Determine the [x, y] coordinate at the center of the cell enclosing the given text.  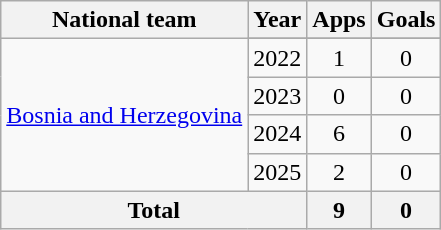
2024 [278, 134]
National team [124, 20]
2022 [278, 58]
2023 [278, 96]
Goals [406, 20]
Bosnia and Herzegovina [124, 115]
2 [339, 172]
Apps [339, 20]
1 [339, 58]
2025 [278, 172]
6 [339, 134]
9 [339, 210]
Year [278, 20]
Total [154, 210]
